Detect which cell encompasses the target text, then output its (X, Y) center coordinate. 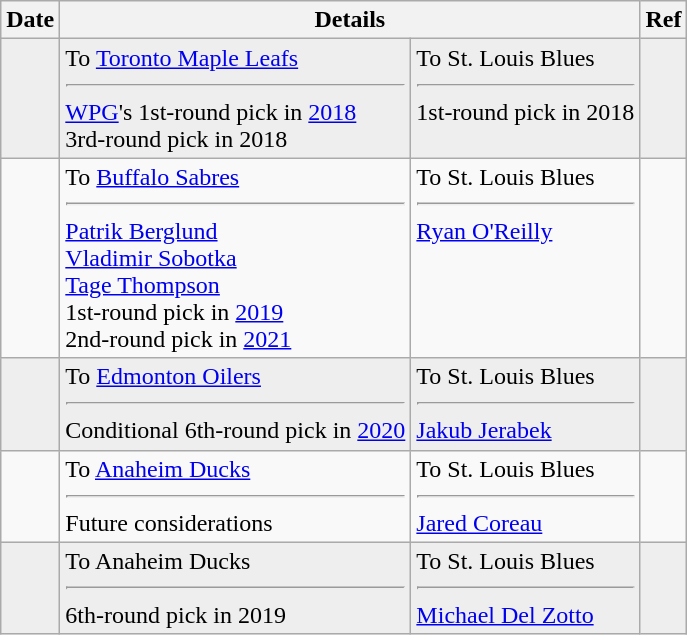
Date (30, 20)
Ref (664, 20)
To Edmonton OilersConditional 6th-round pick in 2020 (236, 404)
To Anaheim DucksFuture considerations (236, 496)
To St. Louis BluesJared Coreau (526, 496)
To St. Louis BluesMichael Del Zotto (526, 588)
To St. Louis BluesRyan O'Reilly (526, 258)
To St. Louis Blues1st-round pick in 2018 (526, 98)
To Toronto Maple LeafsWPG's 1st-round pick in 20183rd-round pick in 2018 (236, 98)
To Anaheim Ducks6th-round pick in 2019 (236, 588)
To Buffalo SabresPatrik BerglundVladimir SobotkaTage Thompson1st-round pick in 20192nd-round pick in 2021 (236, 258)
To St. Louis BluesJakub Jerabek (526, 404)
Details (350, 20)
